Scan for the cell matching the given text and deliver its (x, y) coordinate at center. 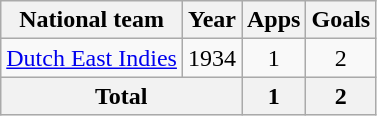
National team (92, 20)
Year (212, 20)
Goals (341, 20)
Total (122, 96)
Apps (274, 20)
1934 (212, 58)
Dutch East Indies (92, 58)
